Search for the cell housing the specified text and yield its (X, Y) center coordinate. 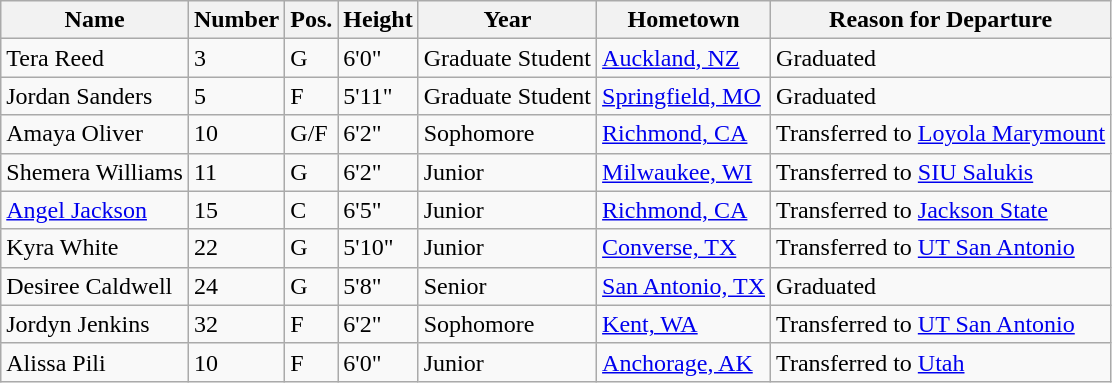
Jordan Sanders (95, 96)
Springfield, MO (684, 96)
Converse, TX (684, 248)
San Antonio, TX (684, 286)
5'10" (378, 248)
Reason for Departure (941, 20)
15 (236, 210)
Amaya Oliver (95, 134)
Transferred to Loyola Marymount (941, 134)
Number (236, 20)
32 (236, 324)
Angel Jackson (95, 210)
Transferred to Utah (941, 362)
Auckland, NZ (684, 58)
Height (378, 20)
Transferred to SIU Salukis (941, 172)
Shemera Williams (95, 172)
Year (507, 20)
G/F (312, 134)
C (312, 210)
6'5" (378, 210)
Transferred to Jackson State (941, 210)
Milwaukee, WI (684, 172)
Jordyn Jenkins (95, 324)
Kyra White (95, 248)
Name (95, 20)
5'8" (378, 286)
11 (236, 172)
Alissa Pili (95, 362)
24 (236, 286)
5'11" (378, 96)
Desiree Caldwell (95, 286)
Tera Reed (95, 58)
22 (236, 248)
Pos. (312, 20)
Kent, WA (684, 324)
3 (236, 58)
Hometown (684, 20)
5 (236, 96)
Anchorage, AK (684, 362)
Senior (507, 286)
